For the text-containing cell, return its midpoint in [X, Y] coordinate format. 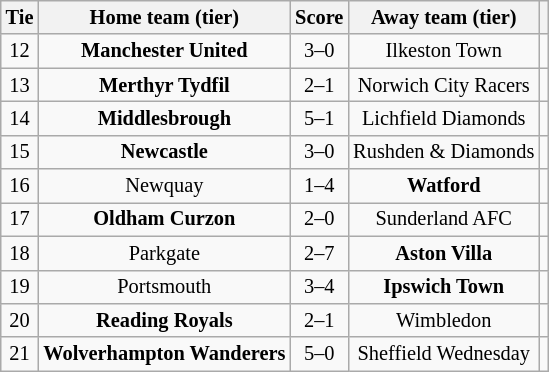
Sheffield Wednesday [444, 354]
Reading Royals [164, 320]
Parkgate [164, 253]
Manchester United [164, 51]
Away team (tier) [444, 17]
2–7 [319, 253]
13 [20, 85]
Lichfield Diamonds [444, 118]
1–4 [319, 186]
Wimbledon [444, 320]
3–4 [319, 287]
19 [20, 287]
Score [319, 17]
Aston Villa [444, 253]
Oldham Curzon [164, 219]
14 [20, 118]
Merthyr Tydfil [164, 85]
18 [20, 253]
20 [20, 320]
Middlesbrough [164, 118]
Newcastle [164, 152]
Norwich City Racers [444, 85]
Wolverhampton Wanderers [164, 354]
15 [20, 152]
17 [20, 219]
Newquay [164, 186]
2–0 [319, 219]
21 [20, 354]
5–0 [319, 354]
Tie [20, 17]
Sunderland AFC [444, 219]
12 [20, 51]
Ipswich Town [444, 287]
Portsmouth [164, 287]
Ilkeston Town [444, 51]
16 [20, 186]
5–1 [319, 118]
Rushden & Diamonds [444, 152]
Watford [444, 186]
Home team (tier) [164, 17]
